Find where the given text appears and provide that cell's center as (x, y) coordinate. 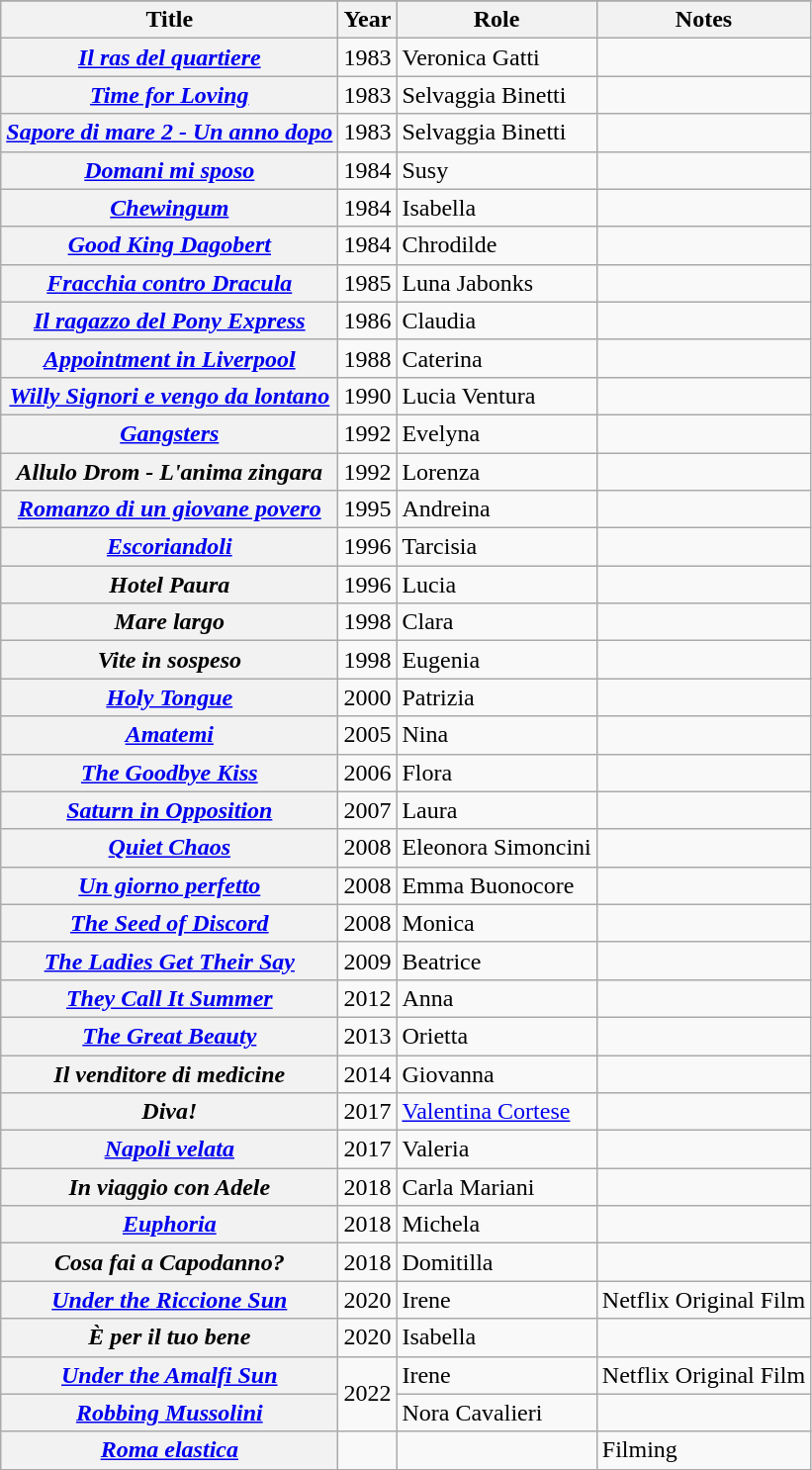
1988 (368, 358)
2005 (368, 735)
È per il tuo bene (170, 1337)
Evelyna (496, 433)
2022 (368, 1394)
2007 (368, 810)
Patrizia (496, 697)
Chewingum (170, 208)
Valentina Cortese (496, 1112)
Roma elastica (170, 1450)
In viaggio con Adele (170, 1187)
Eugenia (496, 660)
2014 (368, 1073)
Domani mi sposo (170, 170)
The Goodbye Kiss (170, 773)
Role (496, 20)
Appointment in Liverpool (170, 358)
Luna Jabonks (496, 283)
Clara (496, 622)
Robbing Mussolini (170, 1413)
Susy (496, 170)
Time for Loving (170, 95)
1985 (368, 283)
Orietta (496, 1036)
Title (170, 20)
Il ragazzo del Pony Express (170, 321)
Lorenza (496, 472)
Beatrice (496, 961)
2009 (368, 961)
Willy Signori e vengo da lontano (170, 396)
Eleonora Simoncini (496, 848)
Mare largo (170, 622)
Vite in sospeso (170, 660)
Quiet Chaos (170, 848)
Hotel Paura (170, 585)
Year (368, 20)
2006 (368, 773)
Holy Tongue (170, 697)
Carla Mariani (496, 1187)
2013 (368, 1036)
Filming (703, 1450)
Claudia (496, 321)
Napoli velata (170, 1149)
2000 (368, 697)
Cosa fai a Capodanno? (170, 1262)
Gangsters (170, 433)
Good King Dagobert (170, 245)
Anna (496, 998)
Escoriandoli (170, 547)
1995 (368, 509)
The Ladies Get Their Say (170, 961)
Euphoria (170, 1225)
Lucia (496, 585)
Domitilla (496, 1262)
Il venditore di medicine (170, 1073)
The Great Beauty (170, 1036)
Nina (496, 735)
2012 (368, 998)
Valeria (496, 1149)
Giovanna (496, 1073)
Lucia Ventura (496, 396)
Tarcisia (496, 547)
Emma Buonocore (496, 885)
Michela (496, 1225)
Andreina (496, 509)
Under the Riccione Sun (170, 1300)
Sapore di mare 2 - Un anno dopo (170, 133)
Un giorno perfetto (170, 885)
Notes (703, 20)
Nora Cavalieri (496, 1413)
Monica (496, 923)
Caterina (496, 358)
1986 (368, 321)
Laura (496, 810)
Saturn in Opposition (170, 810)
Chrodilde (496, 245)
Amatemi (170, 735)
Allulo Drom - L'anima zingara (170, 472)
Diva! (170, 1112)
Veronica Gatti (496, 57)
Romanzo di un giovane povero (170, 509)
Il ras del quartiere (170, 57)
The Seed of Discord (170, 923)
Fracchia contro Dracula (170, 283)
1990 (368, 396)
Under the Amalfi Sun (170, 1375)
Flora (496, 773)
They Call It Summer (170, 998)
